Search for the cell housing the specified text and yield its [X, Y] center coordinate. 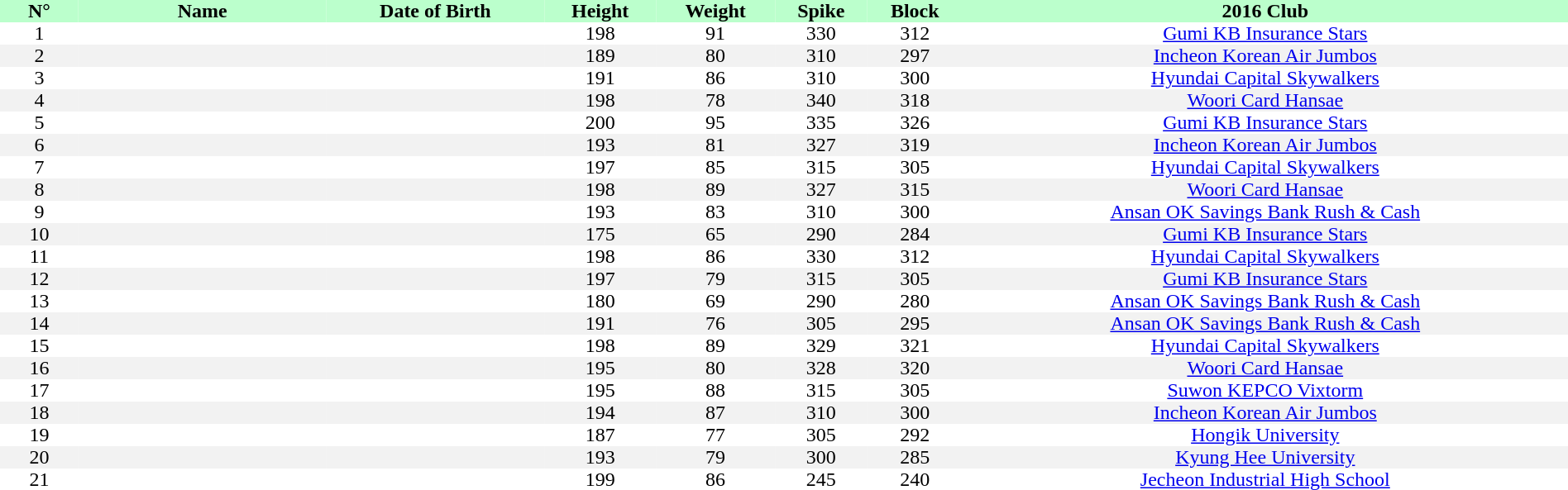
6 [40, 145]
81 [715, 145]
Height [600, 12]
1 [40, 33]
12 [40, 279]
19 [40, 435]
329 [821, 345]
15 [40, 345]
321 [915, 345]
4 [40, 101]
Kyung Hee University [1265, 458]
2 [40, 56]
20 [40, 458]
13 [40, 301]
87 [715, 413]
Suwon KEPCO Vixtorm [1265, 390]
180 [600, 301]
194 [600, 413]
7 [40, 167]
14 [40, 324]
189 [600, 56]
17 [40, 390]
N° [40, 12]
320 [915, 369]
3 [40, 78]
83 [715, 212]
77 [715, 435]
Hongik University [1265, 435]
340 [821, 101]
280 [915, 301]
Name [203, 12]
16 [40, 369]
318 [915, 101]
297 [915, 56]
69 [715, 301]
9 [40, 212]
95 [715, 122]
Weight [715, 12]
284 [915, 235]
2016 Club [1265, 12]
319 [915, 145]
187 [600, 435]
175 [600, 235]
10 [40, 235]
Spike [821, 12]
85 [715, 167]
8 [40, 190]
285 [915, 458]
88 [715, 390]
292 [915, 435]
Date of Birth [435, 12]
328 [821, 369]
65 [715, 235]
295 [915, 324]
11 [40, 256]
326 [915, 122]
200 [600, 122]
78 [715, 101]
76 [715, 324]
91 [715, 33]
18 [40, 413]
335 [821, 122]
5 [40, 122]
Block [915, 12]
